Find where the given text appears and provide that cell's center as (X, Y) coordinate. 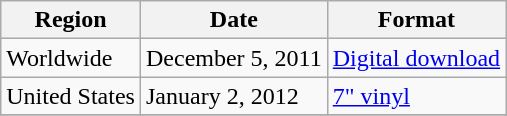
December 5, 2011 (234, 58)
Date (234, 20)
7" vinyl (416, 96)
United States (71, 96)
Worldwide (71, 58)
January 2, 2012 (234, 96)
Digital download (416, 58)
Region (71, 20)
Format (416, 20)
